Find where the given text appears and provide that cell's center as [X, Y] coordinate. 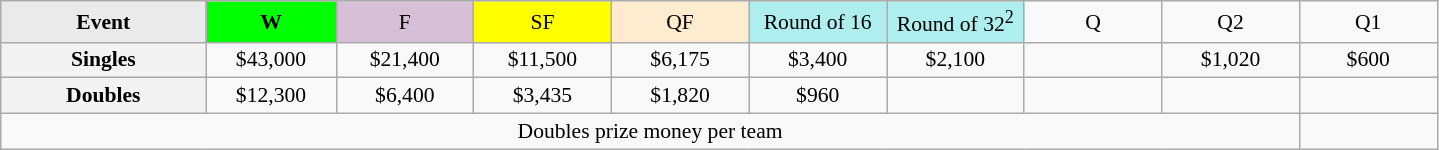
$11,500 [543, 60]
Q [1093, 22]
$1,020 [1231, 60]
$3,400 [818, 60]
$21,400 [405, 60]
SF [543, 22]
F [405, 22]
Doubles prize money per team [650, 132]
QF [680, 22]
Round of 16 [818, 22]
$3,435 [543, 96]
Q2 [1231, 22]
Round of 322 [955, 22]
Singles [104, 60]
$1,820 [680, 96]
Q1 [1368, 22]
$6,175 [680, 60]
$600 [1368, 60]
$6,400 [405, 96]
W [271, 22]
$43,000 [271, 60]
$960 [818, 96]
Doubles [104, 96]
$12,300 [271, 96]
Event [104, 22]
$2,100 [955, 60]
